Find where the given text appears and provide that cell's center as [X, Y] coordinate. 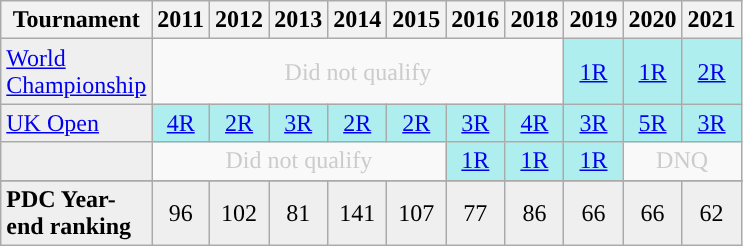
2020 [652, 20]
81 [298, 212]
2021 [712, 20]
DNQ [682, 161]
UK Open [76, 123]
2015 [416, 20]
96 [181, 212]
2011 [181, 20]
107 [416, 212]
141 [358, 212]
2012 [240, 20]
2018 [534, 20]
5R [652, 123]
2014 [358, 20]
62 [712, 212]
2016 [476, 20]
77 [476, 212]
2019 [594, 20]
Tournament [76, 20]
102 [240, 212]
86 [534, 212]
World Championship [76, 72]
2013 [298, 20]
PDC Year-end ranking [76, 212]
